Pinpoint the cell where the given text exists, returning its (x, y) midpoint coordinate. 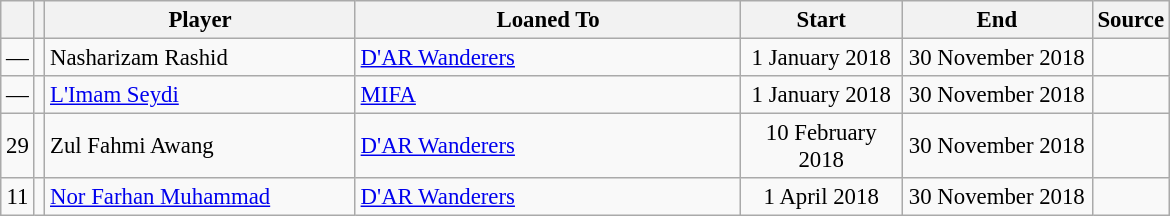
MIFA (548, 95)
Source (1130, 20)
10 February 2018 (822, 146)
End (998, 20)
Loaned To (548, 20)
11 (18, 197)
Start (822, 20)
Nor Farhan Muhammad (200, 197)
Player (200, 20)
Nasharizam Rashid (200, 58)
Zul Fahmi Awang (200, 146)
1 April 2018 (822, 197)
L'Imam Seydi (200, 95)
29 (18, 146)
